Return the (X, Y) coordinate for the center point of the cell that contains the specified text.  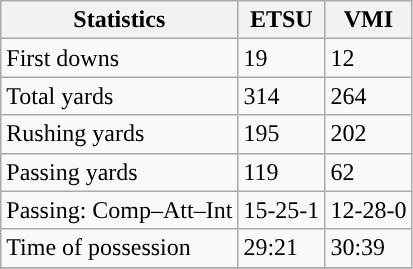
ETSU (282, 20)
12 (368, 58)
Passing yards (120, 172)
15-25-1 (282, 210)
Passing: Comp–Att–Int (120, 210)
202 (368, 134)
62 (368, 172)
29:21 (282, 248)
314 (282, 96)
First downs (120, 58)
Time of possession (120, 248)
119 (282, 172)
264 (368, 96)
Rushing yards (120, 134)
12-28-0 (368, 210)
VMI (368, 20)
30:39 (368, 248)
Statistics (120, 20)
19 (282, 58)
195 (282, 134)
Total yards (120, 96)
